Pinpoint the cell where the given text exists, returning its [x, y] midpoint coordinate. 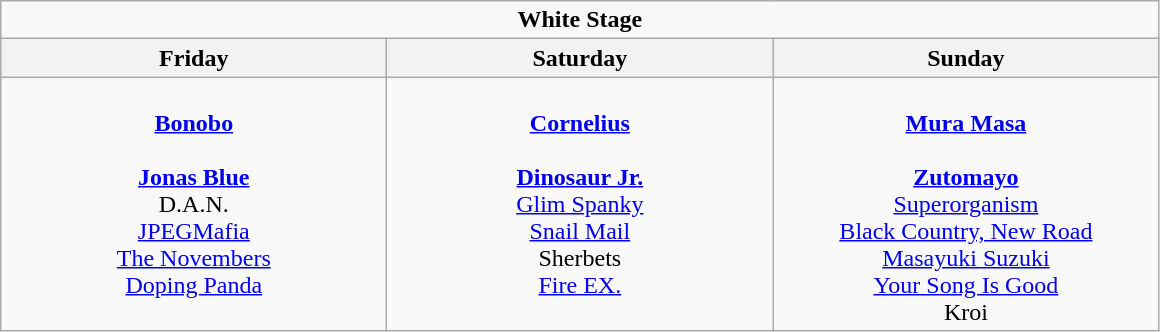
Sunday [966, 58]
Bonobo Jonas Blue D.A.N. JPEGMafia The Novembers Doping Panda [194, 204]
Cornelius Dinosaur Jr. Glim Spanky Snail Mail Sherbets Fire EX. [580, 204]
Friday [194, 58]
Saturday [580, 58]
Mura Masa Zutomayo Superorganism Black Country, New Road Masayuki Suzuki Your Song Is Good Kroi [966, 204]
White Stage [580, 20]
